Capture the cell that displays the provided text and extract its (X, Y) central coordinate. 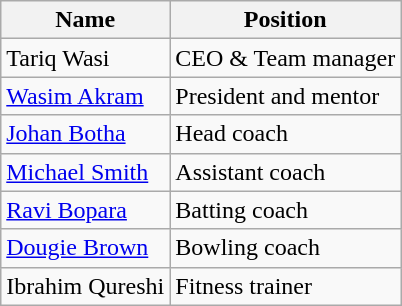
Dougie Brown (86, 248)
Batting coach (286, 210)
Wasim Akram (86, 96)
CEO & Team manager (286, 58)
Ibrahim Qureshi (86, 286)
President and mentor (286, 96)
Michael Smith (86, 172)
Bowling coach (286, 248)
Head coach (286, 134)
Johan Botha (86, 134)
Name (86, 20)
Fitness trainer (286, 286)
Assistant coach (286, 172)
Position (286, 20)
Tariq Wasi (86, 58)
Ravi Bopara (86, 210)
